Locate the cell with the specified text and output its (x, y) center coordinate. 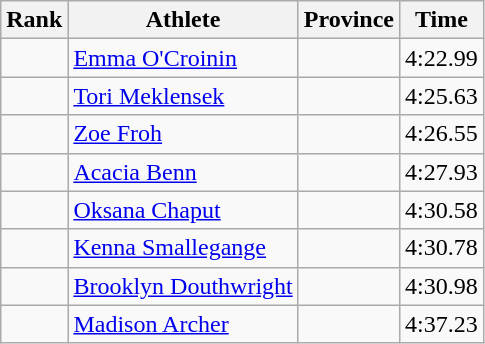
Kenna Smallegange (183, 248)
Time (442, 20)
Province (348, 20)
Brooklyn Douthwright (183, 286)
4:26.55 (442, 134)
4:30.58 (442, 210)
4:27.93 (442, 172)
4:37.23 (442, 324)
4:25.63 (442, 96)
4:30.98 (442, 286)
Rank (34, 20)
Emma O'Croinin (183, 58)
4:22.99 (442, 58)
Oksana Chaput (183, 210)
Madison Archer (183, 324)
4:30.78 (442, 248)
Athlete (183, 20)
Zoe Froh (183, 134)
Acacia Benn (183, 172)
Tori Meklensek (183, 96)
